Extract the [X, Y] coordinate from the center of the cell holding the provided text.  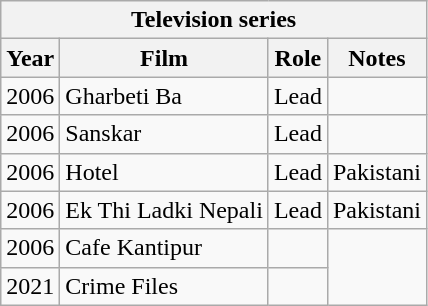
Television series [214, 20]
Ek Thi Ladki Nepali [164, 210]
Gharbeti Ba [164, 96]
2021 [30, 286]
Film [164, 58]
Sanskar [164, 134]
Cafe Kantipur [164, 248]
Crime Files [164, 286]
Year [30, 58]
Hotel [164, 172]
Role [298, 58]
Notes [376, 58]
